Provide the [x, y] coordinate of the cell's center where the given text is located.  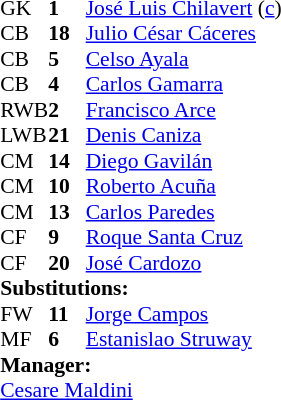
21 [67, 135]
20 [67, 263]
5 [67, 59]
18 [67, 33]
14 [67, 161]
MF [24, 339]
4 [67, 85]
2 [67, 110]
13 [67, 212]
10 [67, 187]
FW [24, 314]
9 [67, 237]
LWB [24, 135]
RWB [24, 110]
6 [67, 339]
11 [67, 314]
